Locate the cell with the specified text and output its (X, Y) center coordinate. 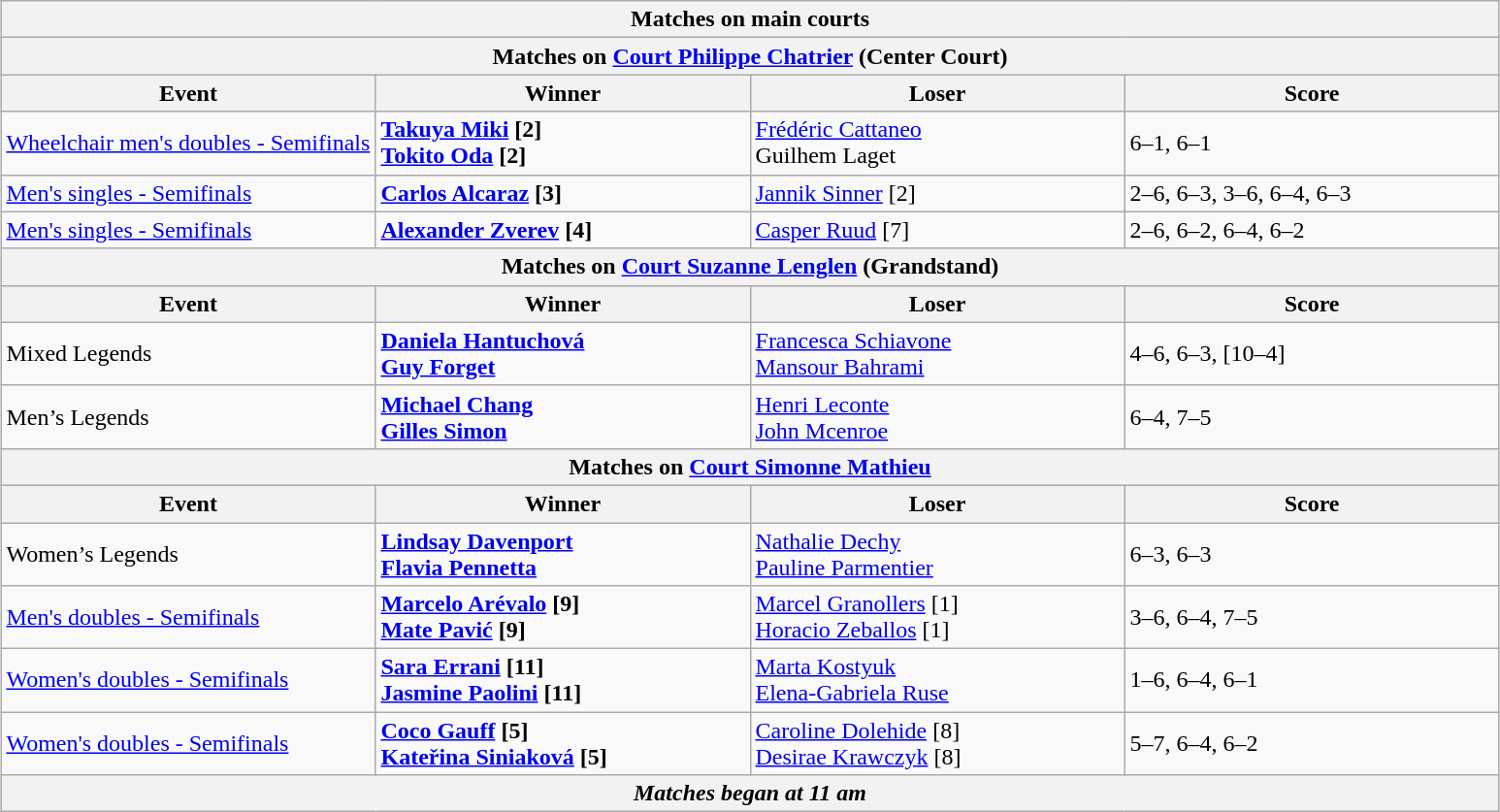
Sara Errani [11] Jasmine Paolini [11] (563, 681)
3–6, 6–4, 7–5 (1312, 617)
Wheelchair men's doubles - Semifinals (188, 144)
Coco Gauff [5] Kateřina Siniaková [5] (563, 743)
Jannik Sinner [2] (937, 193)
Casper Ruud [7] (937, 230)
6–1, 6–1 (1312, 144)
Alexander Zverev [4] (563, 230)
Men’s Legends (188, 417)
Women’s Legends (188, 553)
Marcelo Arévalo [9] Mate Pavić [9] (563, 617)
2–6, 6–2, 6–4, 6–2 (1312, 230)
Carlos Alcaraz [3] (563, 193)
1–6, 6–4, 6–1 (1312, 681)
Mixed Legends (188, 353)
2–6, 6–3, 3–6, 6–4, 6–3 (1312, 193)
Matches on Court Suzanne Lenglen (Grandstand) (750, 267)
Marta Kostyuk Elena-Gabriela Ruse (937, 681)
Matches on Court Philippe Chatrier (Center Court) (750, 56)
6–4, 7–5 (1312, 417)
Henri Leconte John Mcenroe (937, 417)
6–3, 6–3 (1312, 553)
Takuya Miki [2] Tokito Oda [2] (563, 144)
Francesca Schiavone Mansour Bahrami (937, 353)
Michael Chang Gilles Simon (563, 417)
Daniela Hantuchová Guy Forget (563, 353)
Lindsay Davenport Flavia Pennetta (563, 553)
Frédéric Cattaneo Guilhem Laget (937, 144)
Nathalie Dechy Pauline Parmentier (937, 553)
Matches began at 11 am (750, 794)
Caroline Dolehide [8] Desirae Krawczyk [8] (937, 743)
4–6, 6–3, [10–4] (1312, 353)
Matches on main courts (750, 19)
Matches on Court Simonne Mathieu (750, 467)
5–7, 6–4, 6–2 (1312, 743)
Marcel Granollers [1] Horacio Zeballos [1] (937, 617)
Men's doubles - Semifinals (188, 617)
